Output the [X, Y] coordinate of the center of the cell containing the given text.  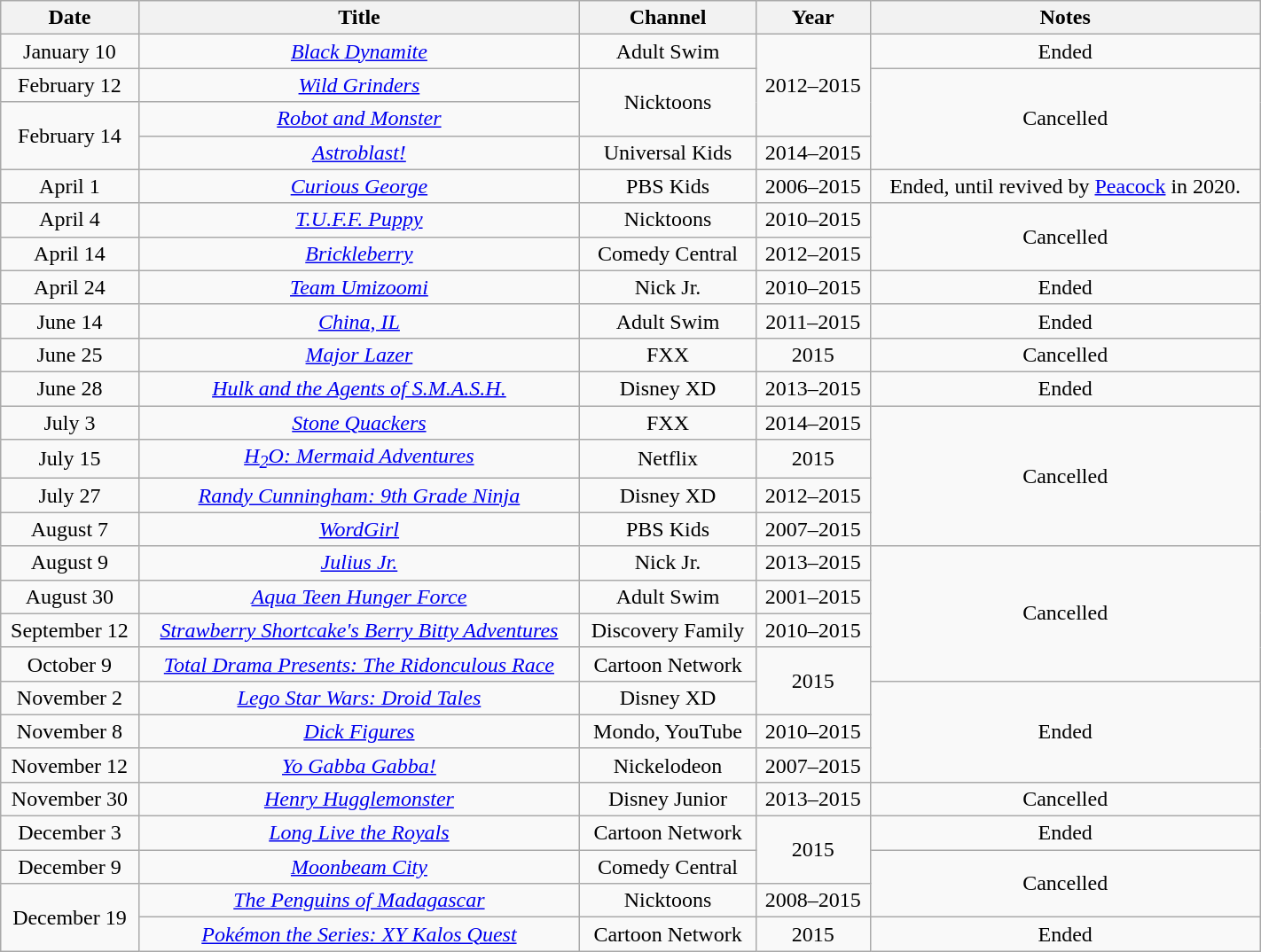
Robot and Monster [359, 119]
October 9 [69, 664]
November 2 [69, 698]
June 14 [69, 321]
Notes [1065, 18]
Randy Cunningham: 9th Grade Ninja [359, 496]
Discovery Family [669, 630]
Dick Figures [359, 731]
April 1 [69, 186]
Aqua Teen Hunger Force [359, 597]
April 14 [69, 254]
Long Live the Royals [359, 833]
April 24 [69, 287]
June 25 [69, 355]
Nickelodeon [669, 765]
Pokémon the Series: XY Kalos Quest [359, 934]
July 27 [69, 496]
November 8 [69, 731]
Strawberry Shortcake's Berry Bitty Adventures [359, 630]
Wild Grinders [359, 85]
Black Dynamite [359, 51]
Channel [669, 18]
Mondo, YouTube [669, 731]
July 3 [69, 423]
2011–2015 [812, 321]
Astroblast! [359, 152]
The Penguins of Madagascar [359, 901]
2008–2015 [812, 901]
November 12 [69, 765]
Title [359, 18]
H2O: Mermaid Adventures [359, 459]
WordGirl [359, 529]
Universal Kids [669, 152]
August 7 [69, 529]
Brickleberry [359, 254]
Julius Jr. [359, 563]
T.U.F.F. Puppy [359, 220]
June 28 [69, 388]
December 19 [69, 917]
Major Lazer [359, 355]
August 30 [69, 597]
Moonbeam City [359, 867]
Year [812, 18]
February 14 [69, 136]
November 30 [69, 799]
Curious George [359, 186]
Lego Star Wars: Droid Tales [359, 698]
Netflix [669, 459]
2001–2015 [812, 597]
2006–2015 [812, 186]
Date [69, 18]
Hulk and the Agents of S.M.A.S.H. [359, 388]
January 10 [69, 51]
Total Drama Presents: The Ridonculous Race [359, 664]
Team Umizoomi [359, 287]
December 3 [69, 833]
September 12 [69, 630]
Ended, until revived by Peacock in 2020. [1065, 186]
August 9 [69, 563]
Yo Gabba Gabba! [359, 765]
China, IL [359, 321]
April 4 [69, 220]
Disney Junior [669, 799]
Henry Hugglemonster [359, 799]
Stone Quackers [359, 423]
December 9 [69, 867]
July 15 [69, 459]
February 12 [69, 85]
